Identify which cell holds the provided text, then report its (x, y) central coordinate. 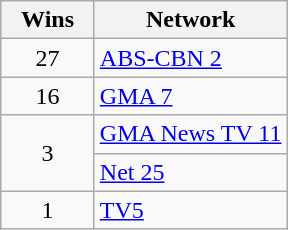
Network (190, 20)
TV5 (190, 210)
1 (48, 210)
GMA News TV 11 (190, 134)
Net 25 (190, 172)
ABS-CBN 2 (190, 58)
27 (48, 58)
16 (48, 96)
GMA 7 (190, 96)
Wins (48, 20)
3 (48, 153)
